Find where the given text appears and provide that cell's center as (x, y) coordinate. 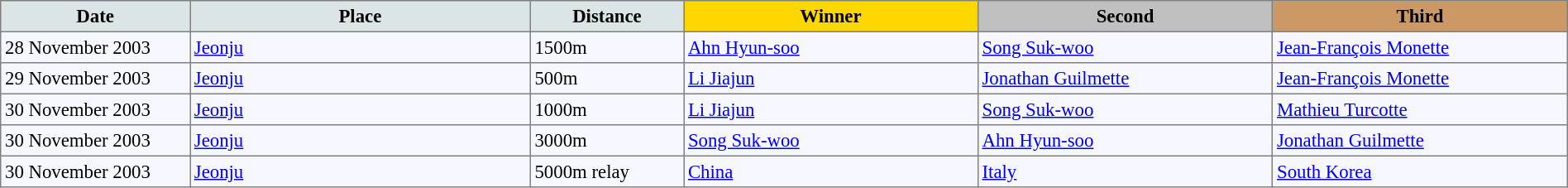
South Korea (1421, 171)
Third (1421, 17)
1500m (607, 47)
Place (361, 17)
Winner (831, 17)
China (831, 171)
3000m (607, 141)
5000m relay (607, 171)
Second (1125, 17)
1000m (607, 109)
Distance (607, 17)
Italy (1125, 171)
28 November 2003 (96, 47)
500m (607, 79)
Mathieu Turcotte (1421, 109)
29 November 2003 (96, 79)
Date (96, 17)
